Pinpoint the cell where the given text exists, returning its [x, y] midpoint coordinate. 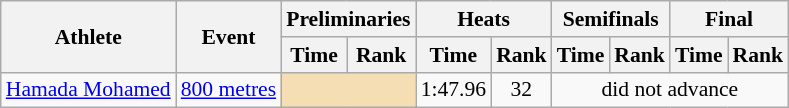
Preliminaries [348, 19]
Athlete [88, 36]
1:47.96 [454, 90]
800 metres [228, 90]
32 [522, 90]
Final [729, 19]
did not advance [670, 90]
Event [228, 36]
Hamada Mohamed [88, 90]
Semifinals [611, 19]
Heats [484, 19]
